Capture the cell that displays the provided text and extract its [X, Y] central coordinate. 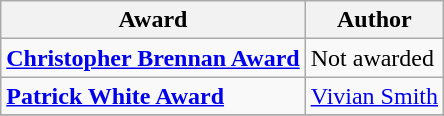
Christopher Brennan Award [153, 58]
Author [374, 20]
Not awarded [374, 58]
Vivian Smith [374, 96]
Award [153, 20]
Patrick White Award [153, 96]
